Detect which cell encompasses the target text, then output its [X, Y] center coordinate. 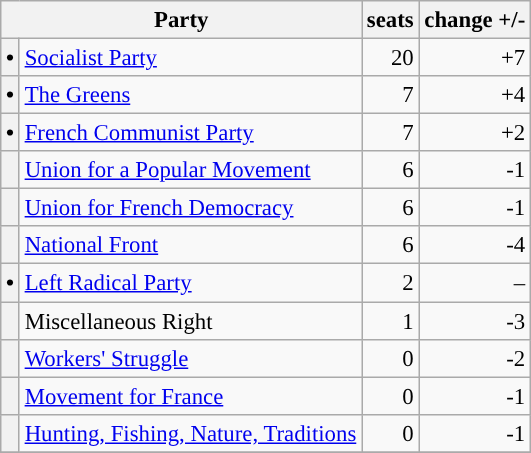
– [475, 283]
+2 [475, 133]
-4 [475, 245]
French Communist Party [190, 133]
Left Radical Party [190, 283]
Miscellaneous Right [190, 321]
Union for a Popular Movement [190, 170]
Socialist Party [190, 58]
-3 [475, 321]
Hunting, Fishing, Nature, Traditions [190, 433]
2 [390, 283]
The Greens [190, 95]
+4 [475, 95]
+7 [475, 58]
Union for French Democracy [190, 208]
20 [390, 58]
National Front [190, 245]
seats [390, 20]
change +/- [475, 20]
-2 [475, 358]
Workers' Struggle [190, 358]
1 [390, 321]
Movement for France [190, 396]
Party [182, 20]
